Provide the [X, Y] coordinate of the cell's center where the given text is located.  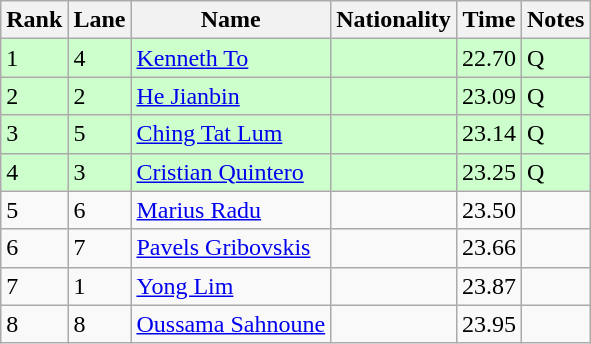
23.50 [488, 210]
Ching Tat Lum [231, 134]
23.95 [488, 324]
He Jianbin [231, 96]
23.66 [488, 248]
23.09 [488, 96]
Time [488, 20]
23.14 [488, 134]
22.70 [488, 58]
23.25 [488, 172]
23.87 [488, 286]
Notes [555, 20]
Nationality [394, 20]
Cristian Quintero [231, 172]
Name [231, 20]
Yong Lim [231, 286]
Oussama Sahnoune [231, 324]
Kenneth To [231, 58]
Marius Radu [231, 210]
Lane [100, 20]
Pavels Gribovskis [231, 248]
Rank [34, 20]
